Pinpoint the cell where the given text exists, returning its (x, y) midpoint coordinate. 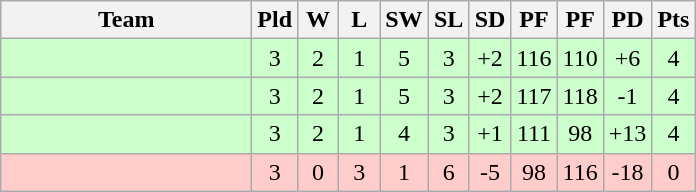
PD (628, 20)
111 (534, 134)
Team (126, 20)
Pts (674, 20)
-18 (628, 172)
Pld (275, 20)
117 (534, 96)
L (360, 20)
SD (490, 20)
118 (580, 96)
+13 (628, 134)
+6 (628, 58)
-5 (490, 172)
SL (448, 20)
SW (404, 20)
+1 (490, 134)
-1 (628, 96)
6 (448, 172)
W (318, 20)
110 (580, 58)
